Capture the cell that displays the provided text and extract its (x, y) central coordinate. 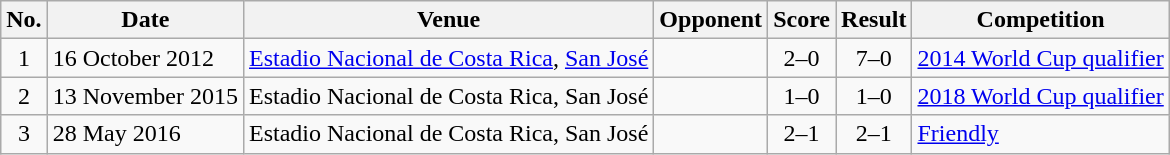
No. (24, 20)
2018 World Cup qualifier (1040, 96)
Date (145, 20)
Competition (1040, 20)
7–0 (874, 58)
13 November 2015 (145, 96)
2014 World Cup qualifier (1040, 58)
16 October 2012 (145, 58)
2 (24, 96)
3 (24, 134)
Friendly (1040, 134)
Opponent (711, 20)
1 (24, 58)
2–0 (802, 58)
28 May 2016 (145, 134)
Score (802, 20)
Venue (449, 20)
Result (874, 20)
